Output the [x, y] coordinate of the center of the cell containing the given text.  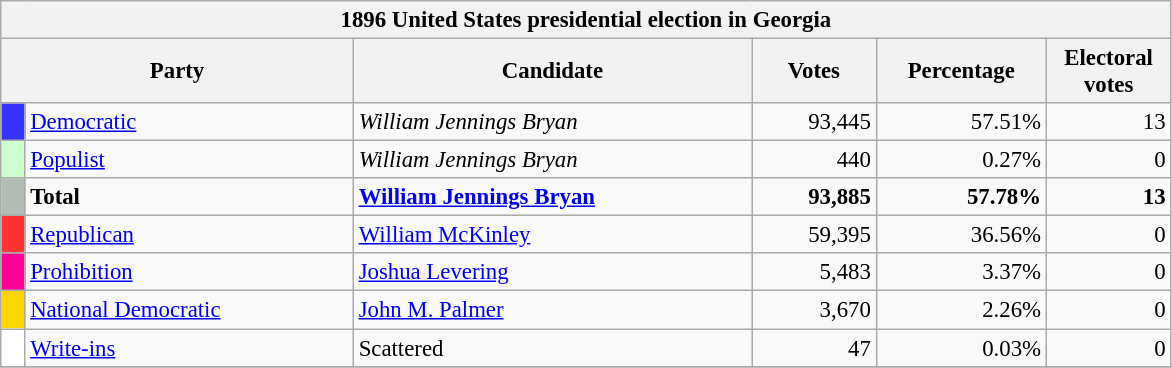
Democratic [189, 122]
93,885 [814, 197]
57.78% [961, 197]
93,445 [814, 122]
John M. Palmer [552, 310]
57.51% [961, 122]
1896 United States presidential election in Georgia [586, 20]
0.03% [961, 348]
Party [178, 72]
Populist [189, 160]
Prohibition [189, 273]
Candidate [552, 72]
Joshua Levering [552, 273]
3.37% [961, 273]
Total [189, 197]
440 [814, 160]
47 [814, 348]
5,483 [814, 273]
William McKinley [552, 235]
Electoral votes [1108, 72]
Scattered [552, 348]
0.27% [961, 160]
National Democratic [189, 310]
36.56% [961, 235]
Percentage [961, 72]
Republican [189, 235]
Votes [814, 72]
3,670 [814, 310]
Write-ins [189, 348]
2.26% [961, 310]
59,395 [814, 235]
